Extract the [x, y] coordinate from the center of the cell holding the provided text.  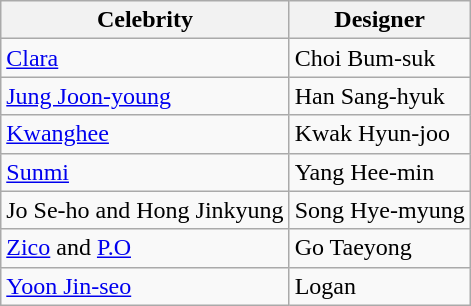
Logan [380, 286]
Choi Bum-suk [380, 58]
Designer [380, 20]
Han Sang-hyuk [380, 96]
Zico and P.O [145, 248]
Song Hye-myung [380, 210]
Kwanghee [145, 134]
Sunmi [145, 172]
Yoon Jin-seo [145, 286]
Yang Hee-min [380, 172]
Celebrity [145, 20]
Jo Se-ho and Hong Jinkyung [145, 210]
Go Taeyong [380, 248]
Jung Joon-young [145, 96]
Clara [145, 58]
Kwak Hyun-joo [380, 134]
